For the text-containing cell, return its midpoint in (X, Y) coordinate format. 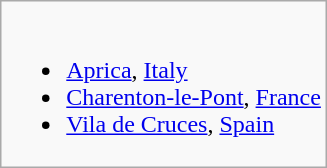
Aprica, Italy Charenton-le-Pont, France Vila de Cruces, Spain (164, 84)
